Return the (x, y) coordinate for the center point of the cell that contains the specified text.  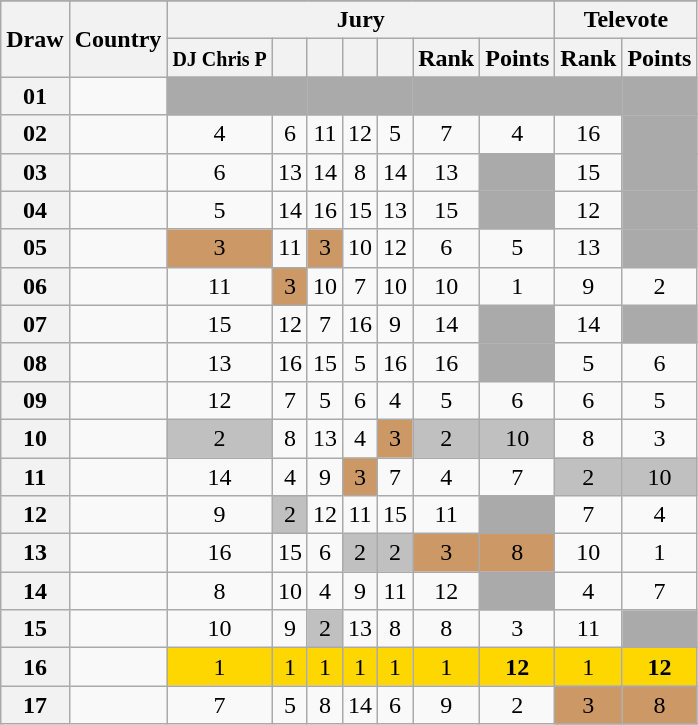
09 (35, 400)
05 (35, 248)
Televote (626, 20)
02 (35, 134)
Jury (361, 20)
03 (35, 172)
Draw (35, 39)
07 (35, 324)
01 (35, 96)
04 (35, 210)
Country (118, 39)
17 (35, 705)
08 (35, 362)
DJ Chris P (220, 58)
06 (35, 286)
